Scan for the cell matching the given text and deliver its (X, Y) coordinate at center. 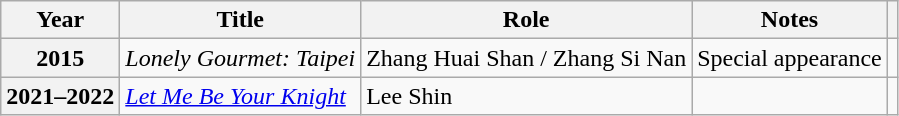
Zhang Huai Shan / Zhang Si Nan (526, 58)
Role (526, 20)
Year (60, 20)
Let Me Be Your Knight (240, 96)
Lee Shin (526, 96)
2015 (60, 58)
Title (240, 20)
Lonely Gourmet: Taipei (240, 58)
Special appearance (790, 58)
Notes (790, 20)
2021–2022 (60, 96)
